Find where the given text appears and provide that cell's center as (x, y) coordinate. 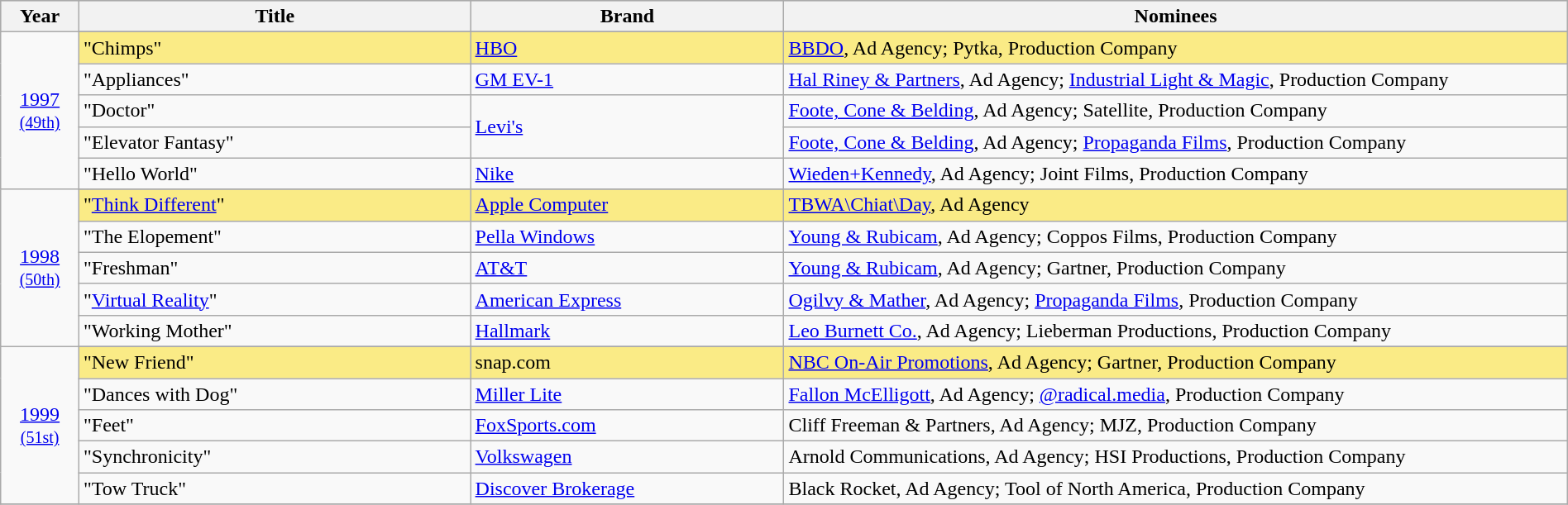
"Doctor" (275, 111)
Volkswagen (627, 457)
"Freshman" (275, 268)
Pella Windows (627, 236)
AT&T (627, 268)
"Virtual Reality" (275, 299)
Hallmark (627, 331)
Nike (627, 174)
GM EV-1 (627, 79)
"Synchronicity" (275, 457)
FoxSports.com (627, 426)
"Appliances" (275, 79)
"Tow Truck" (275, 488)
Wieden+Kennedy, Ad Agency; Joint Films, Production Company (1176, 174)
"Elevator Fantasy" (275, 142)
"The Elopement" (275, 236)
"Feet" (275, 426)
"Chimps" (275, 48)
Hal Riney & Partners, Ad Agency; Industrial Light & Magic, Production Company (1176, 79)
1999(51st) (40, 425)
Nominees (1176, 17)
1998(50th) (40, 268)
Miller Lite (627, 394)
Young & Rubicam, Ad Agency; Gartner, Production Company (1176, 268)
TBWA\Chiat\Day, Ad Agency (1176, 205)
Apple Computer (627, 205)
Cliff Freeman & Partners, Ad Agency; MJZ, Production Company (1176, 426)
"Working Mother" (275, 331)
American Express (627, 299)
Discover Brokerage (627, 488)
Black Rocket, Ad Agency; Tool of North America, Production Company (1176, 488)
HBO (627, 48)
Foote, Cone & Belding, Ad Agency; Satellite, Production Company (1176, 111)
Ogilvy & Mather, Ad Agency; Propaganda Films, Production Company (1176, 299)
Title (275, 17)
1997(49th) (40, 111)
Levi's (627, 126)
Foote, Cone & Belding, Ad Agency; Propaganda Films, Production Company (1176, 142)
Leo Burnett Co., Ad Agency; Lieberman Productions, Production Company (1176, 331)
Brand (627, 17)
"New Friend" (275, 362)
"Hello World" (275, 174)
Arnold Communications, Ad Agency; HSI Productions, Production Company (1176, 457)
snap.com (627, 362)
Fallon McElligott, Ad Agency; @radical.media, Production Company (1176, 394)
"Dances with Dog" (275, 394)
Young & Rubicam, Ad Agency; Coppos Films, Production Company (1176, 236)
Year (40, 17)
BBDO, Ad Agency; Pytka, Production Company (1176, 48)
"Think Different" (275, 205)
NBC On-Air Promotions, Ad Agency; Gartner, Production Company (1176, 362)
